Locate the cell with the specified text and output its (x, y) center coordinate. 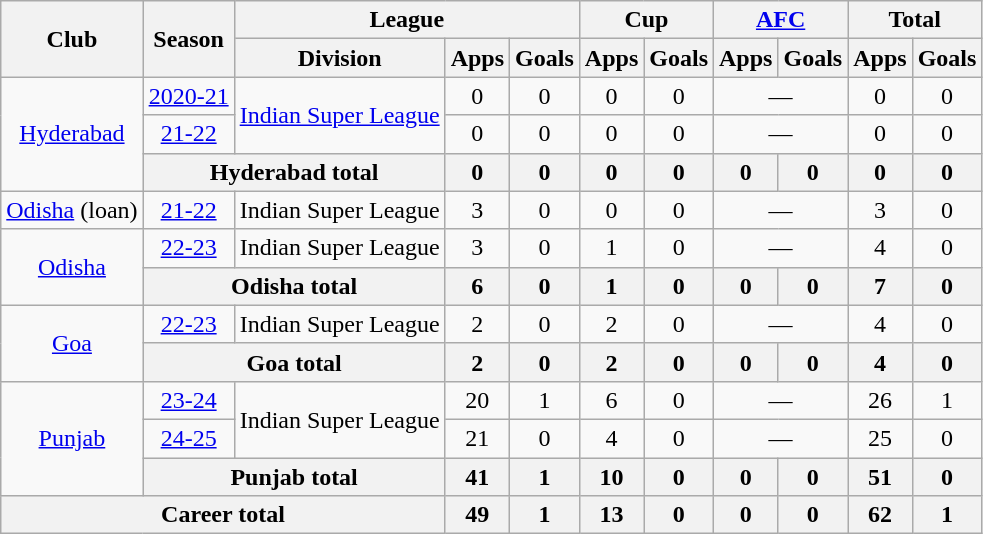
Goa (72, 343)
Club (72, 39)
24-25 (188, 438)
41 (477, 477)
51 (880, 477)
49 (477, 515)
2020-21 (188, 96)
20 (477, 400)
21 (477, 438)
Odisha total (294, 286)
Career total (223, 515)
25 (880, 438)
Cup (646, 20)
Odisha (loan) (72, 210)
13 (611, 515)
23-24 (188, 400)
62 (880, 515)
26 (880, 400)
Goa total (294, 362)
Punjab total (294, 477)
AFC (781, 20)
Punjab (72, 438)
Hyderabad (72, 134)
Total (915, 20)
Odisha (72, 267)
Hyderabad total (294, 172)
League (406, 20)
7 (880, 286)
Season (188, 39)
10 (611, 477)
Division (340, 58)
